Find where the given text appears and provide that cell's center as (X, Y) coordinate. 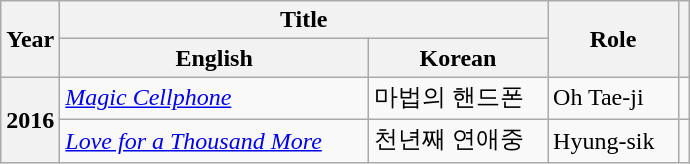
Title (304, 20)
English (214, 58)
Love for a Thousand More (214, 140)
Role (614, 39)
Korean (458, 58)
2016 (30, 120)
Magic Cellphone (214, 98)
Oh Tae-ji (614, 98)
Year (30, 39)
마법의 핸드폰 (458, 98)
Hyung-sik (614, 140)
천년째 연애중 (458, 140)
